From the cell containing the given text, extract its center point as (X, Y) coordinate. 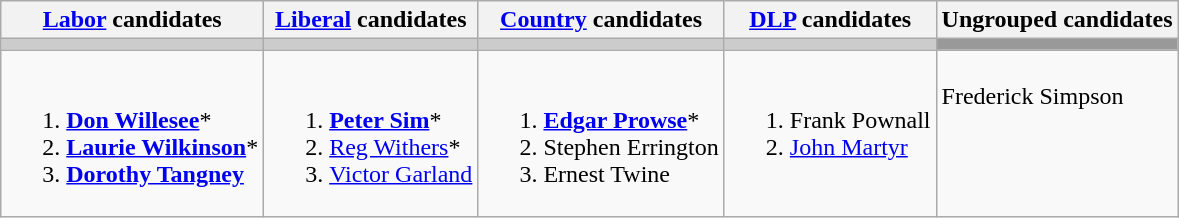
Don Willesee*Laurie Wilkinson*Dorothy Tangney (132, 134)
DLP candidates (830, 20)
Country candidates (601, 20)
Labor candidates (132, 20)
Ungrouped candidates (1057, 20)
Liberal candidates (371, 20)
Peter Sim*Reg Withers*Victor Garland (371, 134)
Frank PownallJohn Martyr (830, 134)
Frederick Simpson (1057, 134)
Edgar Prowse*Stephen ErringtonErnest Twine (601, 134)
